Provide the [x, y] coordinate of the cell's center where the given text is located.  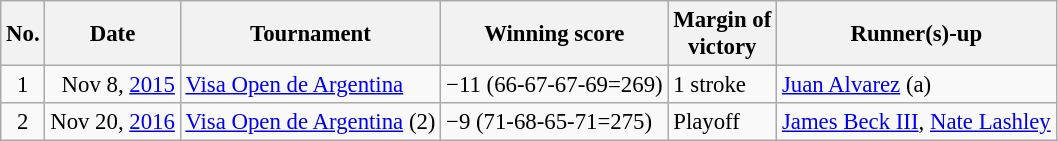
Date [112, 34]
James Beck III, Nate Lashley [916, 122]
Nov 8, 2015 [112, 85]
−9 (71-68-65-71=275) [554, 122]
Tournament [310, 34]
Runner(s)-up [916, 34]
2 [23, 122]
Margin ofvictory [722, 34]
No. [23, 34]
1 [23, 85]
−11 (66-67-67-69=269) [554, 85]
Visa Open de Argentina [310, 85]
Winning score [554, 34]
Visa Open de Argentina (2) [310, 122]
Playoff [722, 122]
Juan Alvarez (a) [916, 85]
1 stroke [722, 85]
Nov 20, 2016 [112, 122]
